Scan for the cell matching the given text and deliver its (X, Y) coordinate at center. 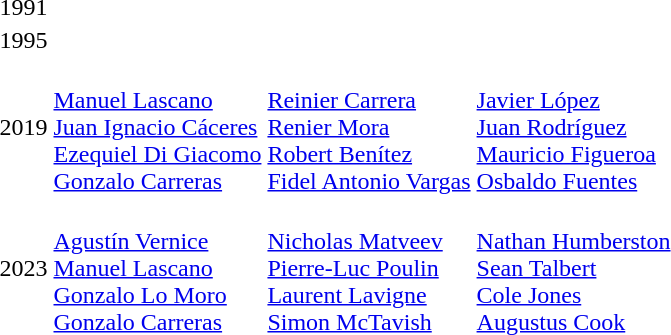
Manuel LascanoJuan Ignacio CáceresEzequiel Di GiacomoGonzalo Carreras (158, 127)
Reinier CarreraRenier MoraRobert BenítezFidel Antonio Vargas (369, 127)
